Provide the (x, y) coordinate of the cell's center where the given text is located.  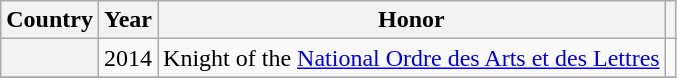
Year (128, 20)
Knight of the National Ordre des Arts et des Lettres (412, 58)
Country (50, 20)
Honor (412, 20)
2014 (128, 58)
